Output the [x, y] coordinate of the center of the cell containing the given text.  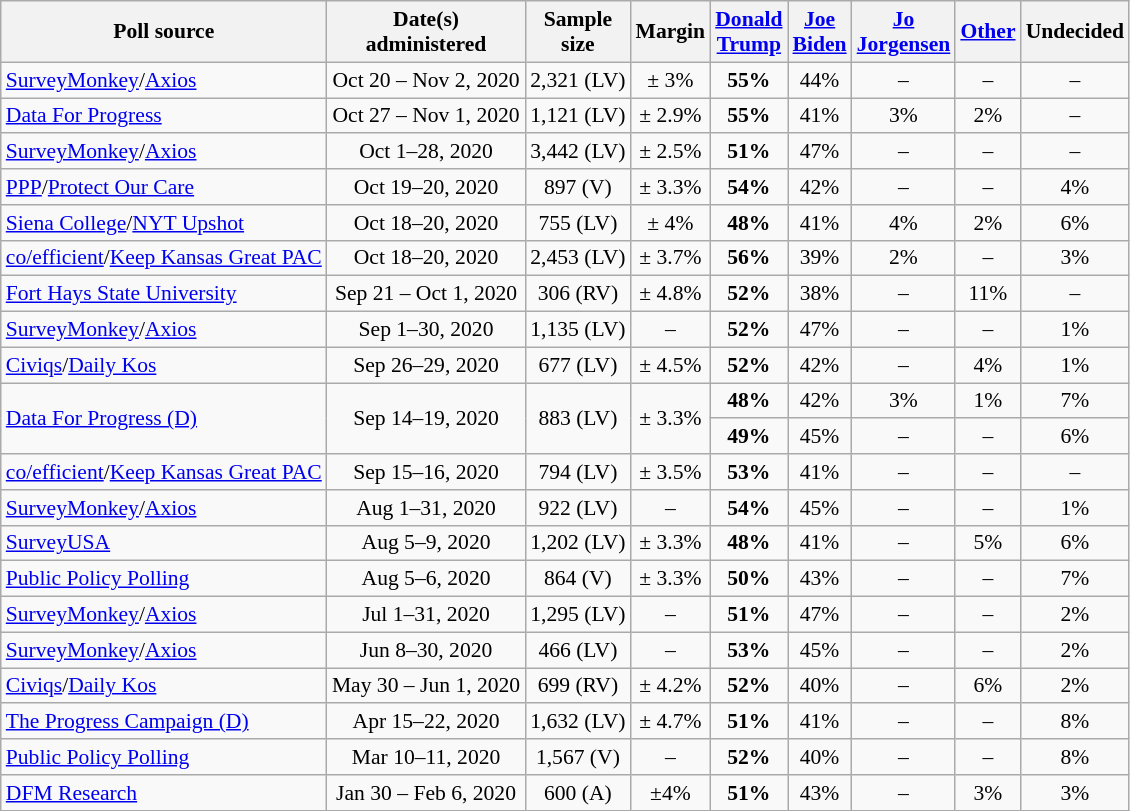
897 (V) [578, 187]
794 (LV) [578, 472]
Aug 5–9, 2020 [426, 543]
Oct 1–28, 2020 [426, 152]
5% [988, 543]
Mar 10–11, 2020 [426, 757]
Apr 15–22, 2020 [426, 722]
Data For Progress (D) [164, 418]
SurveyUSA [164, 543]
JoJorgensen [904, 32]
1,135 (LV) [578, 330]
2,321 (LV) [578, 80]
Data For Progress [164, 116]
May 30 – Jun 1, 2020 [426, 686]
Jul 1–31, 2020 [426, 615]
699 (RV) [578, 686]
± 3% [671, 80]
Siena College/NYT Upshot [164, 223]
Oct 19–20, 2020 [426, 187]
56% [748, 258]
Fort Hays State University [164, 294]
± 4.2% [671, 686]
677 (LV) [578, 365]
38% [820, 294]
± 2.9% [671, 116]
50% [748, 579]
44% [820, 80]
49% [748, 437]
Other [988, 32]
Sep 1–30, 2020 [426, 330]
Poll source [164, 32]
306 (RV) [578, 294]
± 4.7% [671, 722]
± 4.8% [671, 294]
39% [820, 258]
Samplesize [578, 32]
Margin [671, 32]
± 2.5% [671, 152]
Oct 27 – Nov 1, 2020 [426, 116]
Sep 15–16, 2020 [426, 472]
1,567 (V) [578, 757]
Sep 26–29, 2020 [426, 365]
922 (LV) [578, 508]
600 (A) [578, 793]
Jun 8–30, 2020 [426, 650]
±4% [671, 793]
1,202 (LV) [578, 543]
Sep 21 – Oct 1, 2020 [426, 294]
Jan 30 – Feb 6, 2020 [426, 793]
1,632 (LV) [578, 722]
± 4.5% [671, 365]
Oct 20 – Nov 2, 2020 [426, 80]
466 (LV) [578, 650]
± 3.7% [671, 258]
DFM Research [164, 793]
PPP/Protect Our Care [164, 187]
± 3.5% [671, 472]
11% [988, 294]
1,121 (LV) [578, 116]
Aug 5–6, 2020 [426, 579]
3,442 (LV) [578, 152]
JoeBiden [820, 32]
755 (LV) [578, 223]
± 4% [671, 223]
2,453 (LV) [578, 258]
883 (LV) [578, 418]
Undecided [1075, 32]
Aug 1–31, 2020 [426, 508]
The Progress Campaign (D) [164, 722]
Date(s)administered [426, 32]
864 (V) [578, 579]
DonaldTrump [748, 32]
Sep 14–19, 2020 [426, 418]
1,295 (LV) [578, 615]
